Return the [X, Y] coordinate for the center point of the cell that contains the specified text.  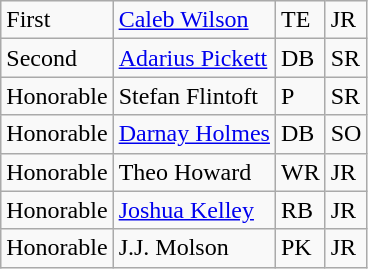
Second [57, 58]
Theo Howard [194, 172]
First [57, 20]
Adarius Pickett [194, 58]
TE [300, 20]
Caleb Wilson [194, 20]
J.J. Molson [194, 248]
Stefan Flintoft [194, 96]
PK [300, 248]
WR [300, 172]
P [300, 96]
RB [300, 210]
Darnay Holmes [194, 134]
SO [346, 134]
Joshua Kelley [194, 210]
